Search for the cell housing the specified text and yield its [x, y] center coordinate. 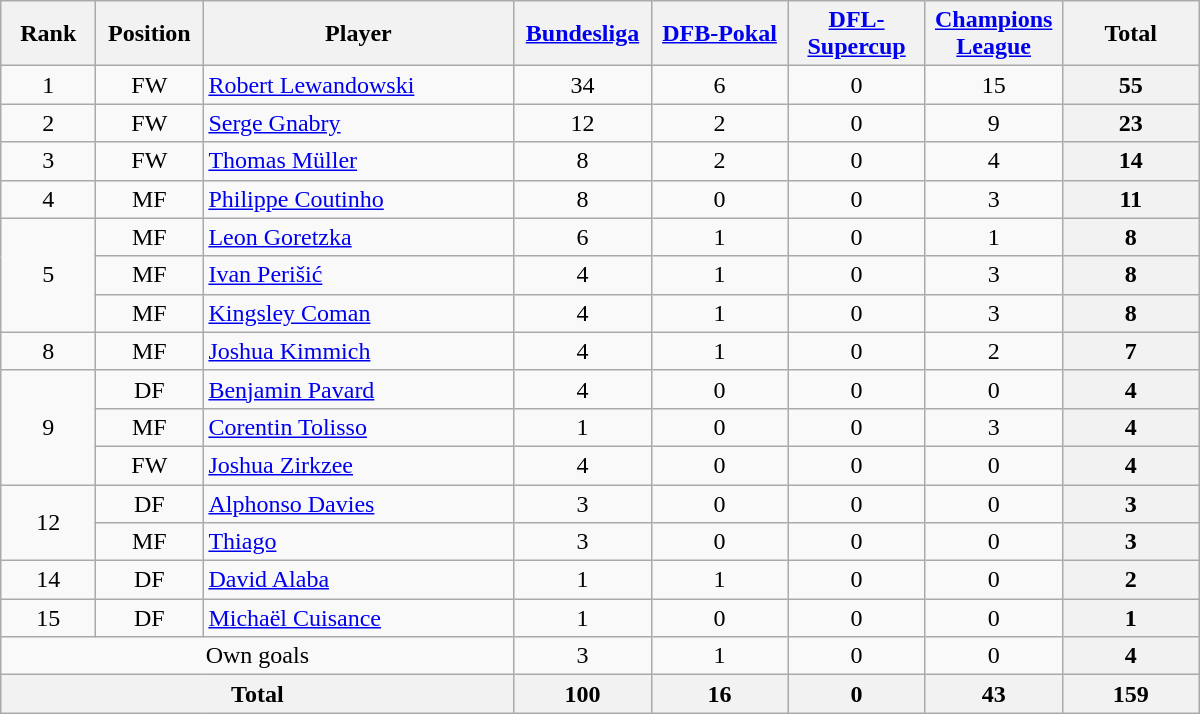
David Alaba [358, 580]
DFL-Supercup [856, 34]
Robert Lewandowski [358, 85]
Corentin Tolisso [358, 427]
5 [48, 275]
43 [994, 694]
Ivan Perišić [358, 275]
11 [1130, 199]
Rank [48, 34]
DFB-Pokal [720, 34]
55 [1130, 85]
Michaël Cuisance [358, 618]
Thiago [358, 542]
7 [1130, 351]
Philippe Coutinho [358, 199]
Alphonso Davies [358, 503]
Joshua Zirkzee [358, 465]
Joshua Kimmich [358, 351]
Position [150, 34]
Champions League [994, 34]
34 [582, 85]
100 [582, 694]
Serge Gnabry [358, 123]
Thomas Müller [358, 161]
Own goals [258, 656]
Kingsley Coman [358, 313]
Leon Goretzka [358, 237]
159 [1130, 694]
16 [720, 694]
Bundesliga [582, 34]
Player [358, 34]
Benjamin Pavard [358, 389]
23 [1130, 123]
